Return (X, Y) of the center of cell containing provided text 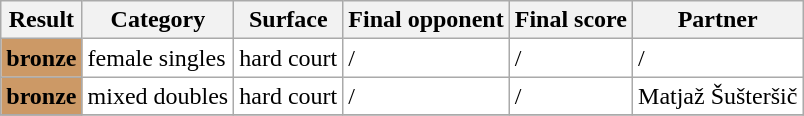
female singles (158, 58)
Final opponent (426, 20)
Partner (718, 20)
Category (158, 20)
Final score (570, 20)
Result (42, 20)
mixed doubles (158, 96)
Surface (288, 20)
Matjaž Šušteršič (718, 96)
